Provide the [X, Y] coordinate of the cell's center where the given text is located.  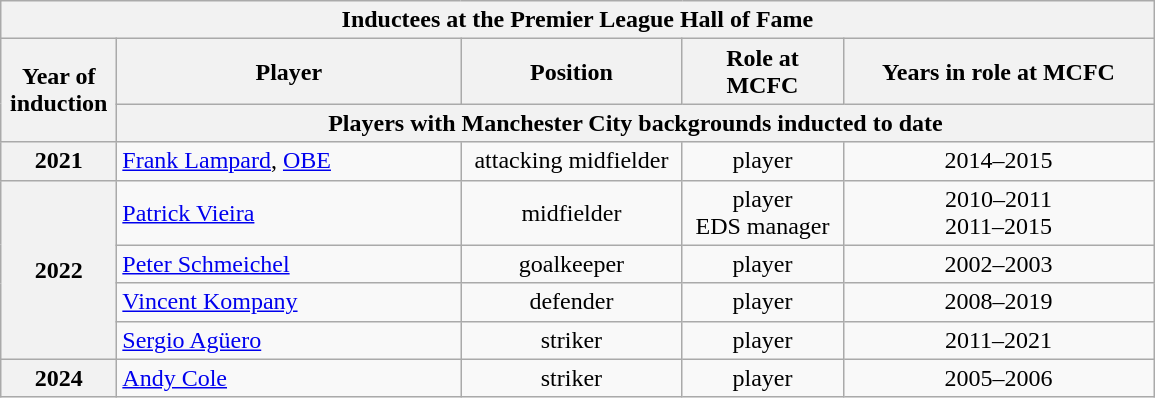
Inductees at the Premier League Hall of Fame [578, 20]
2022 [59, 270]
Frank Lampard, OBE [289, 161]
Player [289, 72]
Position [572, 72]
Vincent Kompany [289, 302]
Players with Manchester City backgrounds inducted to date [636, 123]
2011–2021 [998, 340]
defender [572, 302]
2010–20112011–2015 [998, 212]
2002–2003 [998, 264]
2014–2015 [998, 161]
midfielder [572, 212]
Andy Cole [289, 378]
Years in role at MCFC [998, 72]
2008–2019 [998, 302]
2021 [59, 161]
2024 [59, 378]
playerEDS manager [762, 212]
Sergio Agüero [289, 340]
Role at MCFC [762, 72]
attacking midfielder [572, 161]
Patrick Vieira [289, 212]
Year of induction [59, 90]
goalkeeper [572, 264]
Peter Schmeichel [289, 264]
2005–2006 [998, 378]
